Extract the [x, y] coordinate from the center of the cell holding the provided text.  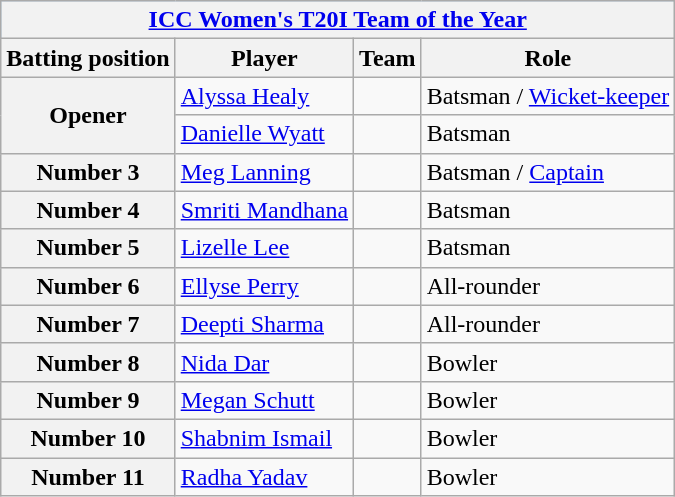
Batsman / Wicket-keeper [548, 96]
Meg Lanning [264, 172]
Megan Schutt [264, 400]
Number 10 [88, 438]
Number 8 [88, 362]
Number 4 [88, 210]
Danielle Wyatt [264, 134]
ICC Women's T20I Team of the Year [338, 20]
Batting position [88, 58]
Number 5 [88, 248]
Player [264, 58]
Number 11 [88, 477]
Number 9 [88, 400]
Ellyse Perry [264, 286]
Radha Yadav [264, 477]
Role [548, 58]
Shabnim Ismail [264, 438]
Batsman / Captain [548, 172]
Lizelle Lee [264, 248]
Deepti Sharma [264, 324]
Smriti Mandhana [264, 210]
Number 3 [88, 172]
Opener [88, 115]
Number 7 [88, 324]
Team [388, 58]
Nida Dar [264, 362]
Alyssa Healy [264, 96]
Number 6 [88, 286]
